Return [X, Y] of the center of cell containing provided text 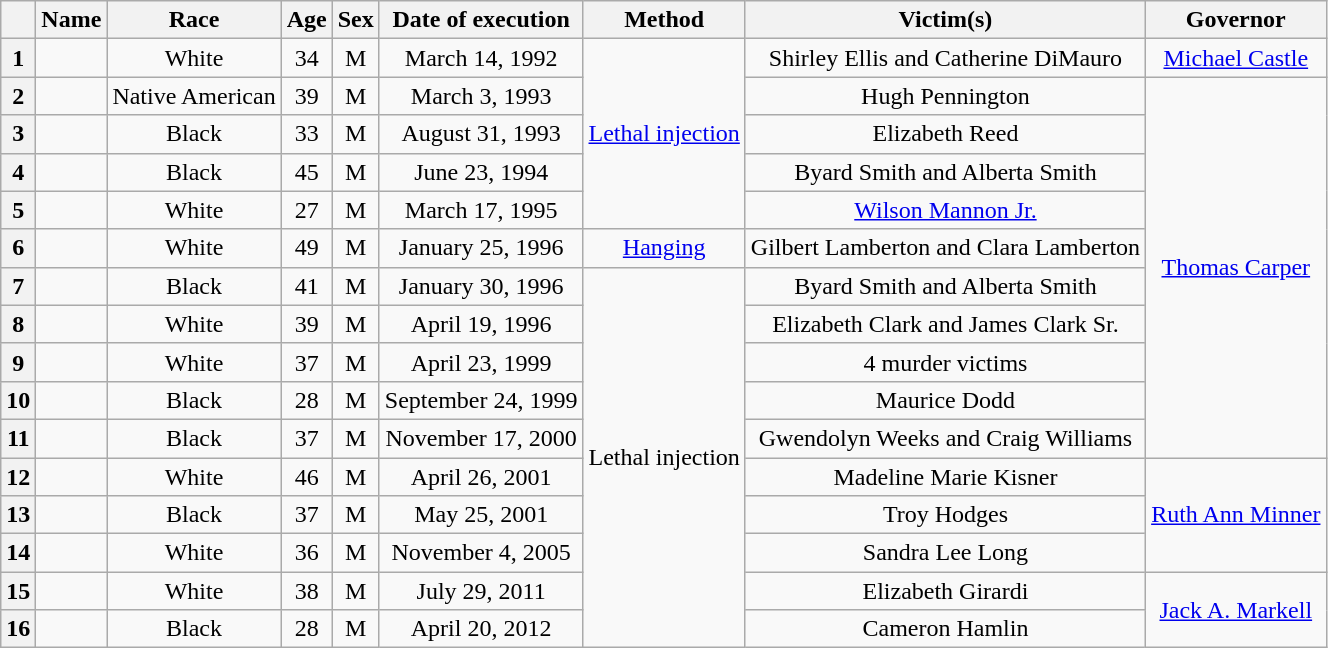
10 [18, 400]
41 [306, 286]
September 24, 1999 [481, 400]
Governor [1236, 20]
Victim(s) [945, 20]
March 17, 1995 [481, 210]
Ruth Ann Minner [1236, 515]
8 [18, 324]
Wilson Mannon Jr. [945, 210]
Troy Hodges [945, 515]
4 murder victims [945, 362]
Gwendolyn Weeks and Craig Williams [945, 438]
Race [194, 20]
Shirley Ellis and Catherine DiMauro [945, 58]
April 19, 1996 [481, 324]
Hugh Pennington [945, 96]
9 [18, 362]
4 [18, 172]
7 [18, 286]
14 [18, 553]
March 14, 1992 [481, 58]
Sex [356, 20]
Jack A. Markell [1236, 610]
July 29, 2011 [481, 591]
Michael Castle [1236, 58]
November 4, 2005 [481, 553]
Date of execution [481, 20]
Name [72, 20]
6 [18, 248]
38 [306, 591]
April 26, 2001 [481, 477]
11 [18, 438]
34 [306, 58]
2 [18, 96]
Native American [194, 96]
August 31, 1993 [481, 134]
Madeline Marie Kisner [945, 477]
Hanging [664, 248]
1 [18, 58]
Sandra Lee Long [945, 553]
45 [306, 172]
13 [18, 515]
49 [306, 248]
Maurice Dodd [945, 400]
27 [306, 210]
January 30, 1996 [481, 286]
Thomas Carper [1236, 268]
Age [306, 20]
Gilbert Lamberton and Clara Lamberton [945, 248]
Elizabeth Clark and James Clark Sr. [945, 324]
May 25, 2001 [481, 515]
Cameron Hamlin [945, 629]
Method [664, 20]
5 [18, 210]
15 [18, 591]
36 [306, 553]
46 [306, 477]
March 3, 1993 [481, 96]
April 20, 2012 [481, 629]
Elizabeth Reed [945, 134]
June 23, 1994 [481, 172]
November 17, 2000 [481, 438]
12 [18, 477]
16 [18, 629]
January 25, 1996 [481, 248]
April 23, 1999 [481, 362]
33 [306, 134]
Elizabeth Girardi [945, 591]
3 [18, 134]
